Determine the [x, y] coordinate at the center of the cell enclosing the given text.  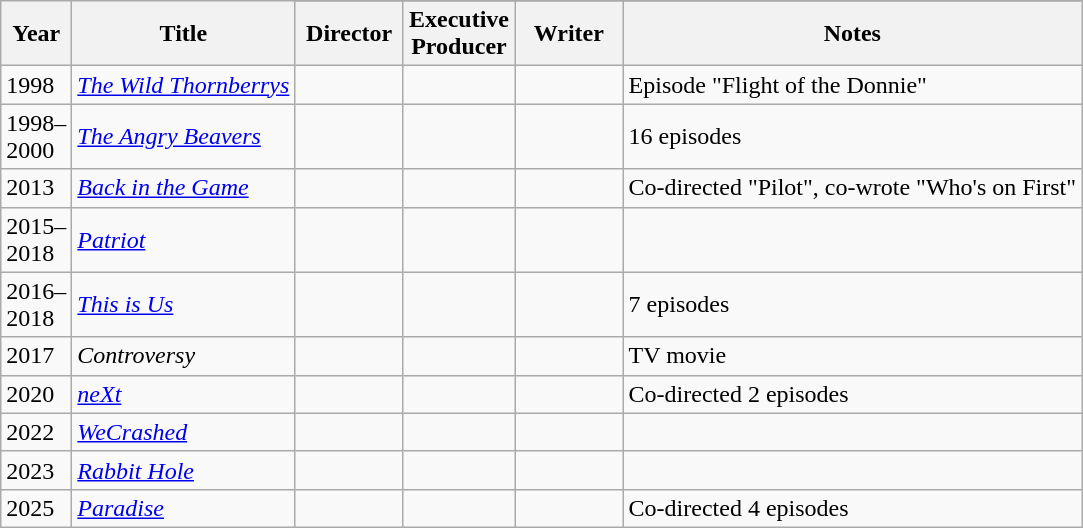
2022 [36, 432]
Paradise [184, 508]
1998 [36, 85]
2013 [36, 188]
Year [36, 34]
2016–2018 [36, 304]
1998–2000 [36, 136]
2020 [36, 394]
ExecutiveProducer [458, 34]
The Angry Beavers [184, 136]
2023 [36, 470]
WeCrashed [184, 432]
neXt [184, 394]
Co-directed 4 episodes [852, 508]
Back in the Game [184, 188]
2025 [36, 508]
Co-directed "Pilot", co-wrote "Who's on First" [852, 188]
7 episodes [852, 304]
Director [350, 34]
Writer [568, 34]
Rabbit Hole [184, 470]
Episode "Flight of the Donnie" [852, 85]
The Wild Thornberrys [184, 85]
16 episodes [852, 136]
Patriot [184, 240]
2015–2018 [36, 240]
Title [184, 34]
Controversy [184, 356]
2017 [36, 356]
TV movie [852, 356]
Notes [852, 34]
This is Us [184, 304]
Co-directed 2 episodes [852, 394]
